Detect which cell encompasses the target text, then output its [X, Y] center coordinate. 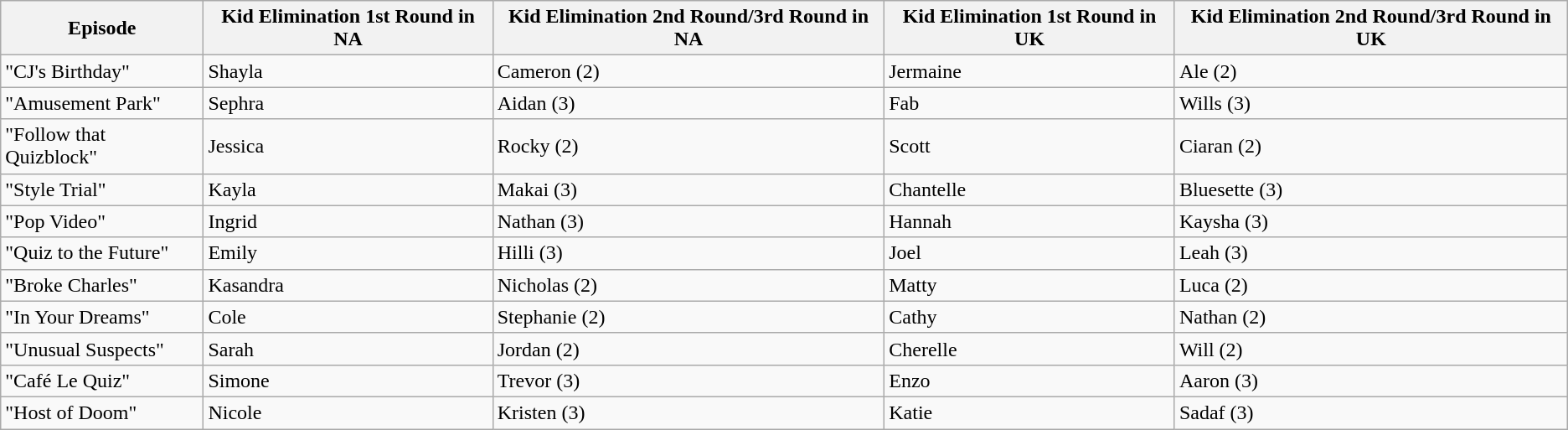
Sadaf (3) [1370, 412]
"Quiz to the Future" [102, 253]
Katie [1030, 412]
"Unusual Suspects" [102, 349]
"Café Le Quiz" [102, 381]
Wills (3) [1370, 103]
Emily [348, 253]
"Style Trial" [102, 189]
Kid Elimination 1st Round in NA [348, 28]
Ciaran (2) [1370, 146]
Kayla [348, 189]
Bluesette (3) [1370, 189]
Cherelle [1030, 349]
Sephra [348, 103]
"Follow that Quizblock" [102, 146]
Jessica [348, 146]
Makai (3) [689, 189]
"Broke Charles" [102, 285]
Aidan (3) [689, 103]
Cameron (2) [689, 71]
Kid Elimination 1st Round in UK [1030, 28]
Ale (2) [1370, 71]
Kasandra [348, 285]
Jermaine [1030, 71]
Hannah [1030, 221]
Kid Elimination 2nd Round/3rd Round in NA [689, 28]
Jordan (2) [689, 349]
Hilli (3) [689, 253]
Enzo [1030, 381]
Luca (2) [1370, 285]
Kristen (3) [689, 412]
Kid Elimination 2nd Round/3rd Round in UK [1370, 28]
Simone [348, 381]
Cathy [1030, 317]
"In Your Dreams" [102, 317]
Trevor (3) [689, 381]
Nathan (2) [1370, 317]
Scott [1030, 146]
Matty [1030, 285]
Fab [1030, 103]
Chantelle [1030, 189]
"Pop Video" [102, 221]
Kaysha (3) [1370, 221]
Shayla [348, 71]
Aaron (3) [1370, 381]
Episode [102, 28]
Ingrid [348, 221]
Cole [348, 317]
"Host of Doom" [102, 412]
Rocky (2) [689, 146]
Sarah [348, 349]
Will (2) [1370, 349]
Nathan (3) [689, 221]
Leah (3) [1370, 253]
Stephanie (2) [689, 317]
"Amusement Park" [102, 103]
Joel [1030, 253]
Nicholas (2) [689, 285]
Nicole [348, 412]
"CJ's Birthday" [102, 71]
